Capture the cell that displays the provided text and extract its [x, y] central coordinate. 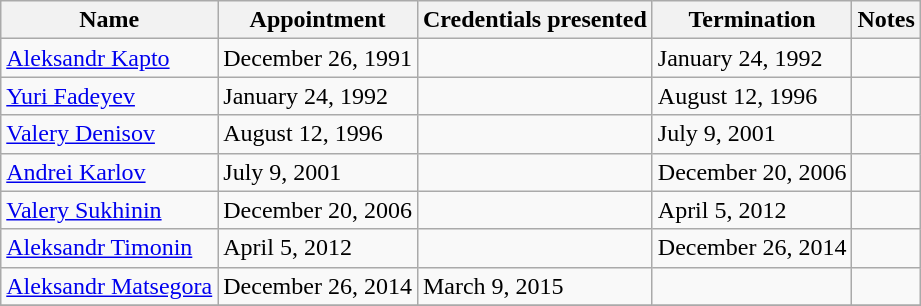
March 9, 2015 [534, 286]
Andrei Karlov [110, 172]
Appointment [318, 20]
Aleksandr Timonin [110, 248]
Aleksandr Matsegora [110, 286]
Credentials presented [534, 20]
Notes [886, 20]
Name [110, 20]
Yuri Fadeyev [110, 96]
Termination [752, 20]
Valery Sukhinin [110, 210]
Valery Denisov [110, 134]
December 26, 1991 [318, 58]
Aleksandr Kapto [110, 58]
